Return (X, Y) of the center of cell containing provided text 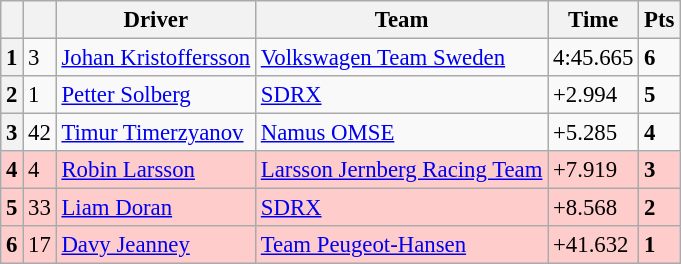
Robin Larsson (156, 170)
+8.568 (594, 208)
Johan Kristoffersson (156, 58)
Larsson Jernberg Racing Team (401, 170)
Petter Solberg (156, 95)
Timur Timerzyanov (156, 133)
4:45.665 (594, 58)
+5.285 (594, 133)
33 (40, 208)
+41.632 (594, 245)
Team Peugeot-Hansen (401, 245)
Davy Jeanney (156, 245)
+2.994 (594, 95)
Namus OMSE (401, 133)
Volkswagen Team Sweden (401, 58)
Liam Doran (156, 208)
Team (401, 20)
Driver (156, 20)
Pts (660, 20)
17 (40, 245)
42 (40, 133)
Time (594, 20)
+7.919 (594, 170)
